For the text-containing cell, return its midpoint in [X, Y] coordinate format. 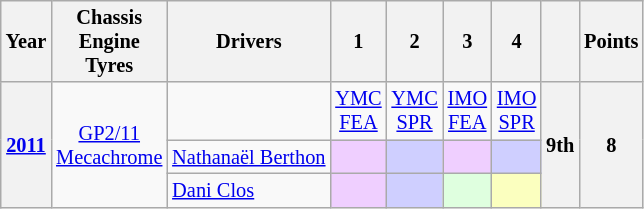
GP2/11Mecachrome [109, 144]
IMOSPR [516, 111]
1 [358, 41]
3 [468, 41]
Drivers [248, 41]
YMCSPR [415, 111]
IMOFEA [468, 111]
2 [415, 41]
ChassisEngineTyres [109, 41]
Nathanaël Berthon [248, 157]
YMCFEA [358, 111]
4 [516, 41]
Year [26, 41]
Dani Clos [248, 190]
9th [560, 144]
2011 [26, 144]
8 [611, 144]
Points [611, 41]
